Determine the (x, y) coordinate at the center of the cell enclosing the given text.  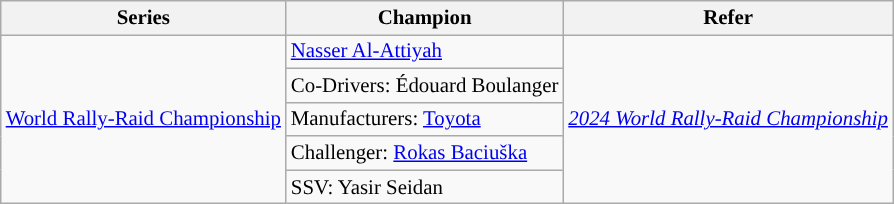
SSV: Yasir Seidan (424, 187)
Refer (728, 18)
Manufacturers: Toyota (424, 119)
2024 World Rally-Raid Championship (728, 118)
World Rally-Raid Championship (144, 118)
Challenger: Rokas Baciuška (424, 153)
Co-Drivers: Édouard Boulanger (424, 85)
Champion (424, 18)
Series (144, 18)
Nasser Al-Attiyah (424, 51)
